From the cell containing the given text, extract its center point as (X, Y) coordinate. 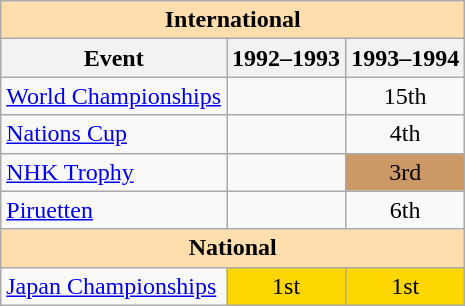
3rd (406, 172)
15th (406, 96)
Japan Championships (114, 286)
World Championships (114, 96)
International (233, 20)
NHK Trophy (114, 172)
1992–1993 (286, 58)
1993–1994 (406, 58)
Piruetten (114, 210)
4th (406, 134)
Event (114, 58)
Nations Cup (114, 134)
6th (406, 210)
National (233, 248)
